From the cell containing the given text, extract its center point as [x, y] coordinate. 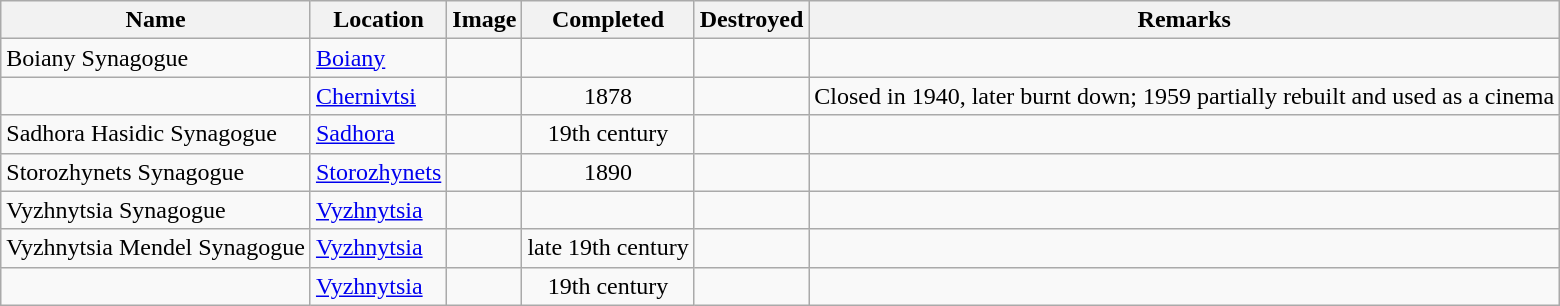
Chernivtsi [378, 96]
Boiany Synagogue [156, 58]
1878 [608, 96]
Location [378, 20]
late 19th century [608, 248]
Closed in 1940, later burnt down; 1959 partially rebuilt and used as a cinema [1184, 96]
Completed [608, 20]
Storozhynets [378, 172]
Sadhora Hasidic Synagogue [156, 134]
Vyzhnytsia Mendel Synagogue [156, 248]
1890 [608, 172]
Remarks [1184, 20]
Sadhora [378, 134]
Destroyed [752, 20]
Storozhynets Synagogue [156, 172]
Vyzhnytsia Synagogue [156, 210]
Boiany [378, 58]
Image [484, 20]
Name [156, 20]
